Determine the (X, Y) coordinate at the center of the cell enclosing the given text.  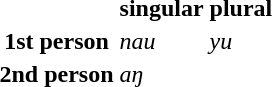
nau (162, 41)
